From the cell containing the given text, extract its center point as (X, Y) coordinate. 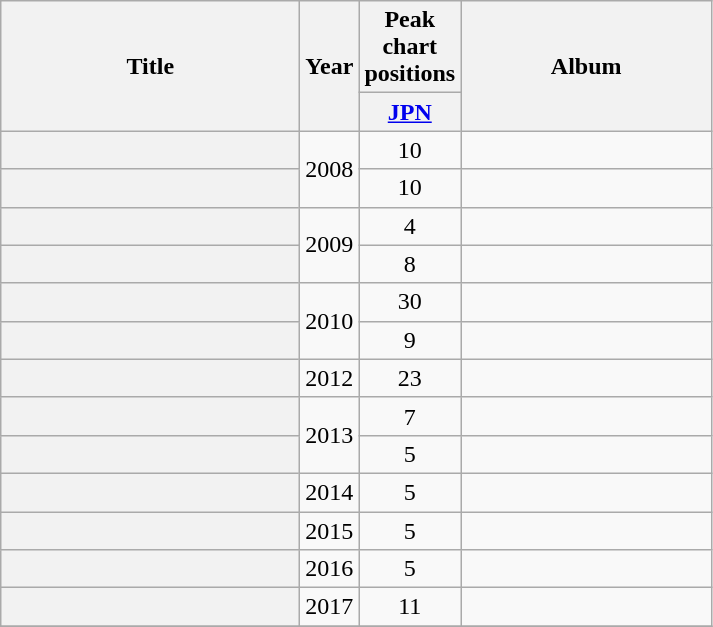
JPN (410, 112)
2008 (330, 169)
Peak chart positions (410, 47)
2010 (330, 321)
2016 (330, 569)
8 (410, 264)
2015 (330, 531)
2013 (330, 435)
30 (410, 302)
2009 (330, 245)
4 (410, 226)
Album (586, 66)
Year (330, 66)
2014 (330, 492)
2017 (330, 607)
2012 (330, 378)
Title (150, 66)
23 (410, 378)
7 (410, 416)
9 (410, 340)
11 (410, 607)
